Scan for the cell matching the given text and deliver its (x, y) coordinate at center. 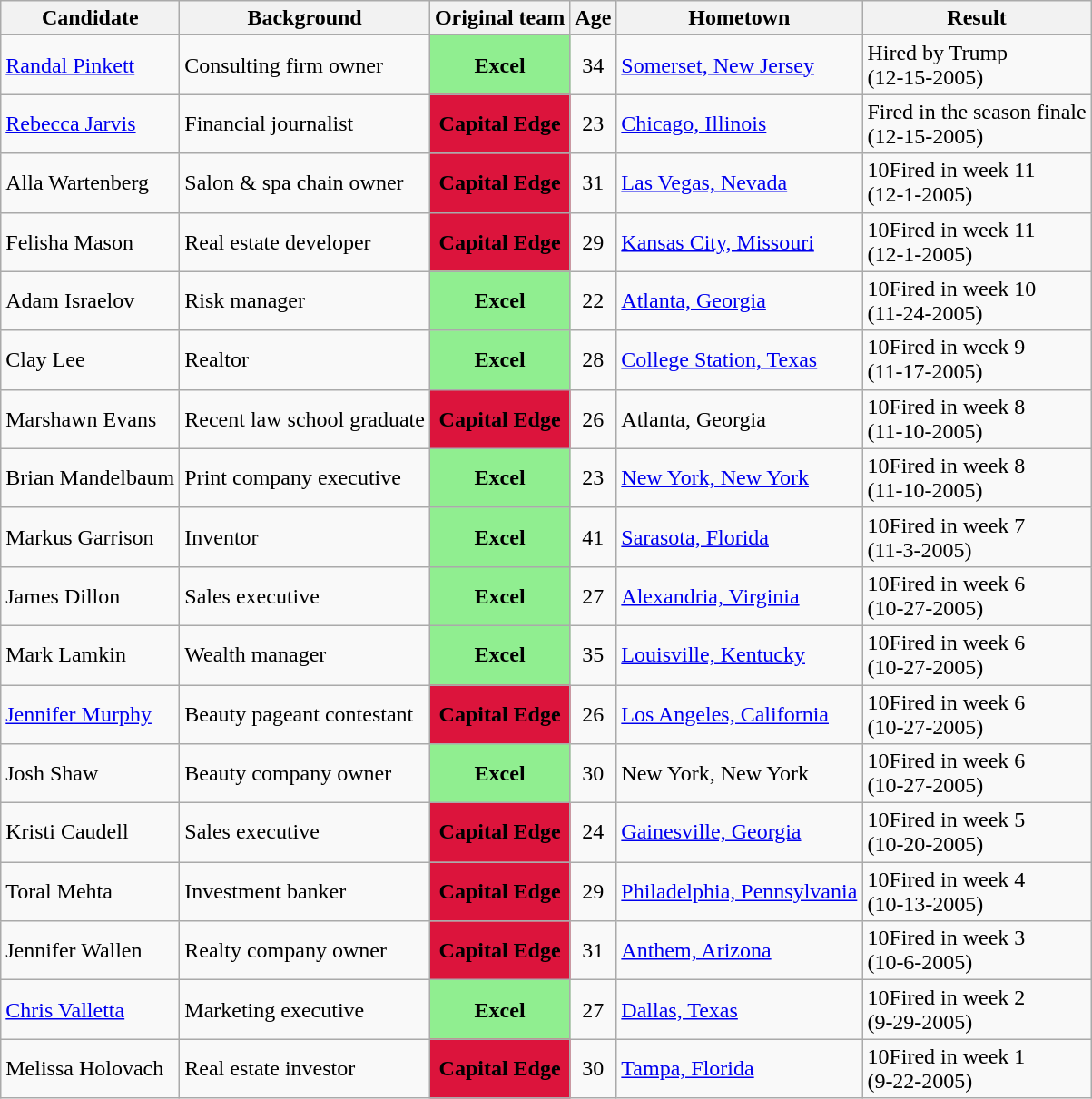
Los Angeles, California (739, 713)
Toral Mehta (91, 891)
10Fired in week 10(11-24-2005) (977, 301)
Adam Israelov (91, 301)
Age (594, 18)
Somerset, New Jersey (739, 65)
10Fired in week 9(11-17-2005) (977, 359)
41 (594, 537)
Candidate (91, 18)
Jennifer Wallen (91, 951)
Dallas, Texas (739, 1009)
Louisville, Kentucky (739, 655)
Risk manager (305, 301)
Jennifer Murphy (91, 713)
Chicago, Illinois (739, 123)
Randal Pinkett (91, 65)
Josh Shaw (91, 773)
22 (594, 301)
Sarasota, Florida (739, 537)
Realtor (305, 359)
10Fired in week 7(11-3-2005) (977, 537)
Consulting firm owner (305, 65)
Hometown (739, 18)
Clay Lee (91, 359)
College Station, Texas (739, 359)
Beauty pageant contestant (305, 713)
Alexandria, Virginia (739, 595)
Tampa, Florida (739, 1069)
Print company executive (305, 477)
Las Vegas, Nevada (739, 183)
Melissa Holovach (91, 1069)
Fired in the season finale(12-15-2005) (977, 123)
Mark Lamkin (91, 655)
Anthem, Arizona (739, 951)
34 (594, 65)
Real estate investor (305, 1069)
24 (594, 833)
Recent law school graduate (305, 419)
Result (977, 18)
Hired by Trump(12-15-2005) (977, 65)
Felisha Mason (91, 241)
Alla Wartenberg (91, 183)
Wealth manager (305, 655)
James Dillon (91, 595)
Kansas City, Missouri (739, 241)
Original team (499, 18)
Rebecca Jarvis (91, 123)
10Fired in week 1(9-22-2005) (977, 1069)
Brian Mandelbaum (91, 477)
Investment banker (305, 891)
Financial journalist (305, 123)
Marshawn Evans (91, 419)
10Fired in week 3(10-6-2005) (977, 951)
10Fired in week 2(9-29-2005) (977, 1009)
Chris Valletta (91, 1009)
Beauty company owner (305, 773)
Markus Garrison (91, 537)
Philadelphia, Pennsylvania (739, 891)
Marketing executive (305, 1009)
Realty company owner (305, 951)
Real estate developer (305, 241)
10Fired in week 5(10-20-2005) (977, 833)
Inventor (305, 537)
Gainesville, Georgia (739, 833)
Salon & spa chain owner (305, 183)
10Fired in week 4(10-13-2005) (977, 891)
28 (594, 359)
Background (305, 18)
Kristi Caudell (91, 833)
35 (594, 655)
